Determine the [x, y] coordinate at the center of the cell enclosing the given text.  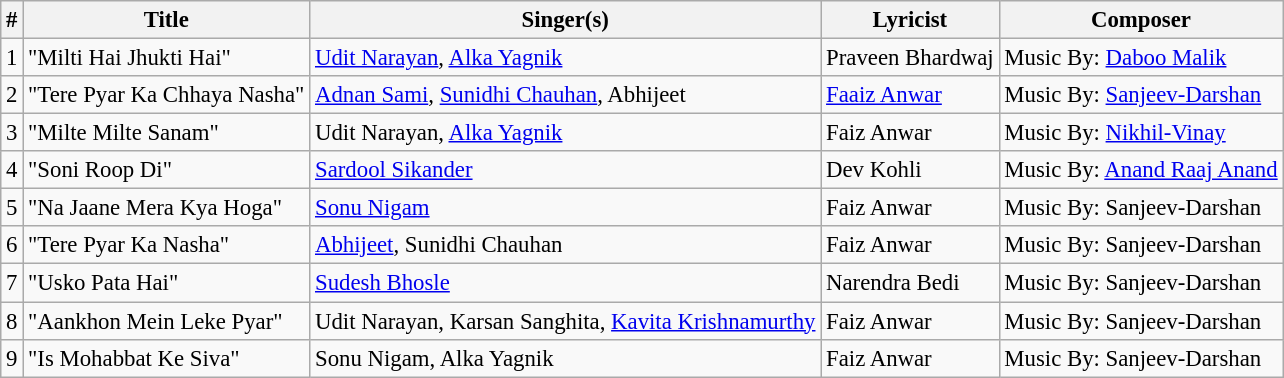
Title [166, 20]
Sonu Nigam, Alka Yagnik [566, 358]
Sardool Sikander [566, 170]
Sudesh Bhosle [566, 283]
8 [12, 321]
9 [12, 358]
Music By: Anand Raaj Anand [1141, 170]
Dev Kohli [910, 170]
1 [12, 58]
Narendra Bedi [910, 283]
Abhijeet, Sunidhi Chauhan [566, 245]
Lyricist [910, 20]
2 [12, 95]
6 [12, 245]
Praveen Bhardwaj [910, 58]
# [12, 20]
"Tere Pyar Ka Nasha" [166, 245]
Adnan Sami, Sunidhi Chauhan, Abhijeet [566, 95]
7 [12, 283]
"Soni Roop Di" [166, 170]
Singer(s) [566, 20]
"Na Jaane Mera Kya Hoga" [166, 208]
Udit Narayan, Karsan Sanghita, Kavita Krishnamurthy [566, 321]
Music By: Daboo Malik [1141, 58]
Composer [1141, 20]
5 [12, 208]
3 [12, 133]
"Aankhon Mein Leke Pyar" [166, 321]
Sonu Nigam [566, 208]
"Usko Pata Hai" [166, 283]
"Is Mohabbat Ke Siva" [166, 358]
"Milte Milte Sanam" [166, 133]
Music By: Nikhil-Vinay [1141, 133]
4 [12, 170]
"Tere Pyar Ka Chhaya Nasha" [166, 95]
Faaiz Anwar [910, 95]
"Milti Hai Jhukti Hai" [166, 58]
